Output the [x, y] coordinate of the center of the cell containing the given text.  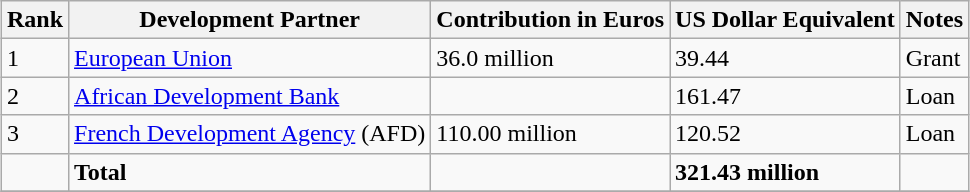
Rank [34, 20]
US Dollar Equivalent [786, 20]
2 [34, 96]
European Union [250, 58]
321.43 million [786, 172]
Grant [934, 58]
39.44 [786, 58]
Notes [934, 20]
French Development Agency (AFD) [250, 134]
Contribution in Euros [550, 20]
120.52 [786, 134]
Total [250, 172]
36.0 million [550, 58]
Development Partner [250, 20]
3 [34, 134]
161.47 [786, 96]
African Development Bank [250, 96]
110.00 million [550, 134]
1 [34, 58]
